Scan for the cell matching the given text and deliver its [x, y] coordinate at center. 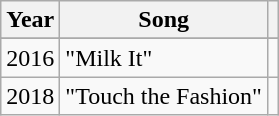
2018 [30, 96]
Year [30, 20]
2016 [30, 58]
"Milk It" [164, 58]
Song [164, 20]
"Touch the Fashion" [164, 96]
